Scan for the cell matching the given text and deliver its (X, Y) coordinate at center. 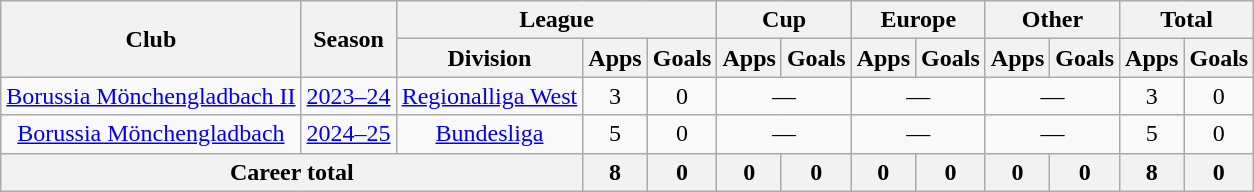
Bundesliga (490, 134)
Season (348, 39)
Total (1187, 20)
League (556, 20)
Club (151, 39)
Career total (292, 172)
Europe (918, 20)
Cup (784, 20)
Regionalliga West (490, 96)
Borussia Mönchengladbach II (151, 96)
2024–25 (348, 134)
Borussia Mönchengladbach (151, 134)
2023–24 (348, 96)
Division (490, 58)
Other (1052, 20)
